Search for the cell housing the specified text and yield its [x, y] center coordinate. 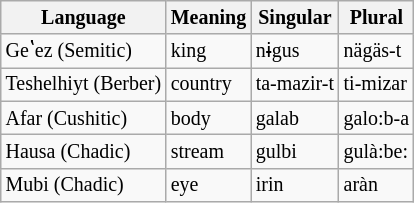
galo:b-a [376, 118]
Plural [376, 18]
ta-mazir-t [295, 84]
Teshelhiyt (Berber) [84, 84]
Singular [295, 18]
nägäs-t [376, 52]
Afar (Cushitic) [84, 118]
nɨgus [295, 52]
gulà:be: [376, 152]
stream [208, 152]
Language [84, 18]
galab [295, 118]
irin [295, 184]
ti-mizar [376, 84]
aràn [376, 184]
Mubi (Chadic) [84, 184]
country [208, 84]
eye [208, 184]
Hausa (Chadic) [84, 152]
king [208, 52]
Meaning [208, 18]
Geʽez (Semitic) [84, 52]
body [208, 118]
gulbi [295, 152]
